Find where the given text appears and provide that cell's center as [X, Y] coordinate. 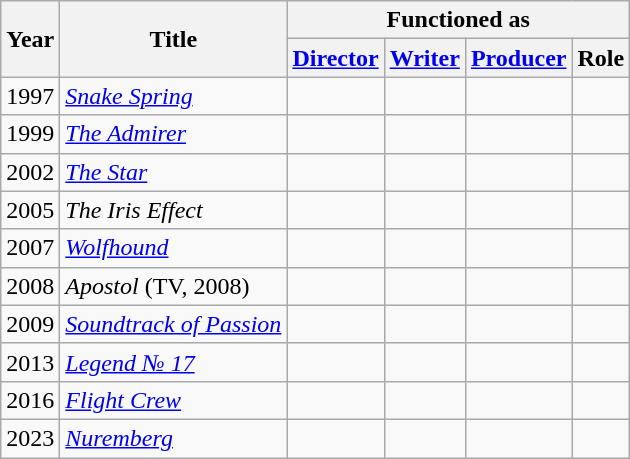
Legend № 17 [174, 362]
Title [174, 39]
1999 [30, 134]
Role [601, 58]
Nuremberg [174, 438]
2002 [30, 172]
2013 [30, 362]
The Admirer [174, 134]
The Iris Effect [174, 210]
2009 [30, 324]
Year [30, 39]
Snake Spring [174, 96]
Director [336, 58]
Producer [518, 58]
1997 [30, 96]
Flight Crew [174, 400]
2016 [30, 400]
Wolfhound [174, 248]
Soundtrack of Passion [174, 324]
2008 [30, 286]
Apostol (TV, 2008) [174, 286]
The Star [174, 172]
Functioned as [458, 20]
2005 [30, 210]
2007 [30, 248]
Writer [424, 58]
2023 [30, 438]
